Pinpoint the cell where the given text exists, returning its [X, Y] midpoint coordinate. 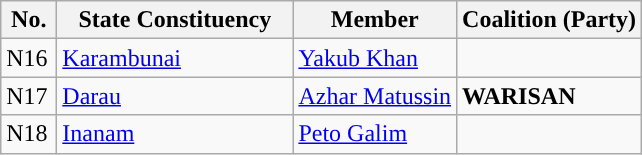
Inanam [175, 134]
Karambunai [175, 58]
Darau [175, 96]
Azhar Matussin [375, 96]
N18 [29, 134]
Yakub Khan [375, 58]
Member [375, 20]
No. [29, 20]
Coalition (Party) [550, 20]
WARISAN [550, 96]
Peto Galim [375, 134]
State Constituency [175, 20]
N17 [29, 96]
N16 [29, 58]
